For the text-containing cell, return its midpoint in [X, Y] coordinate format. 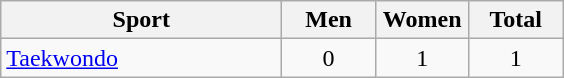
Taekwondo [142, 58]
Sport [142, 20]
Women [422, 20]
Men [329, 20]
Total [516, 20]
0 [329, 58]
